For the text-containing cell, return its midpoint in (X, Y) coordinate format. 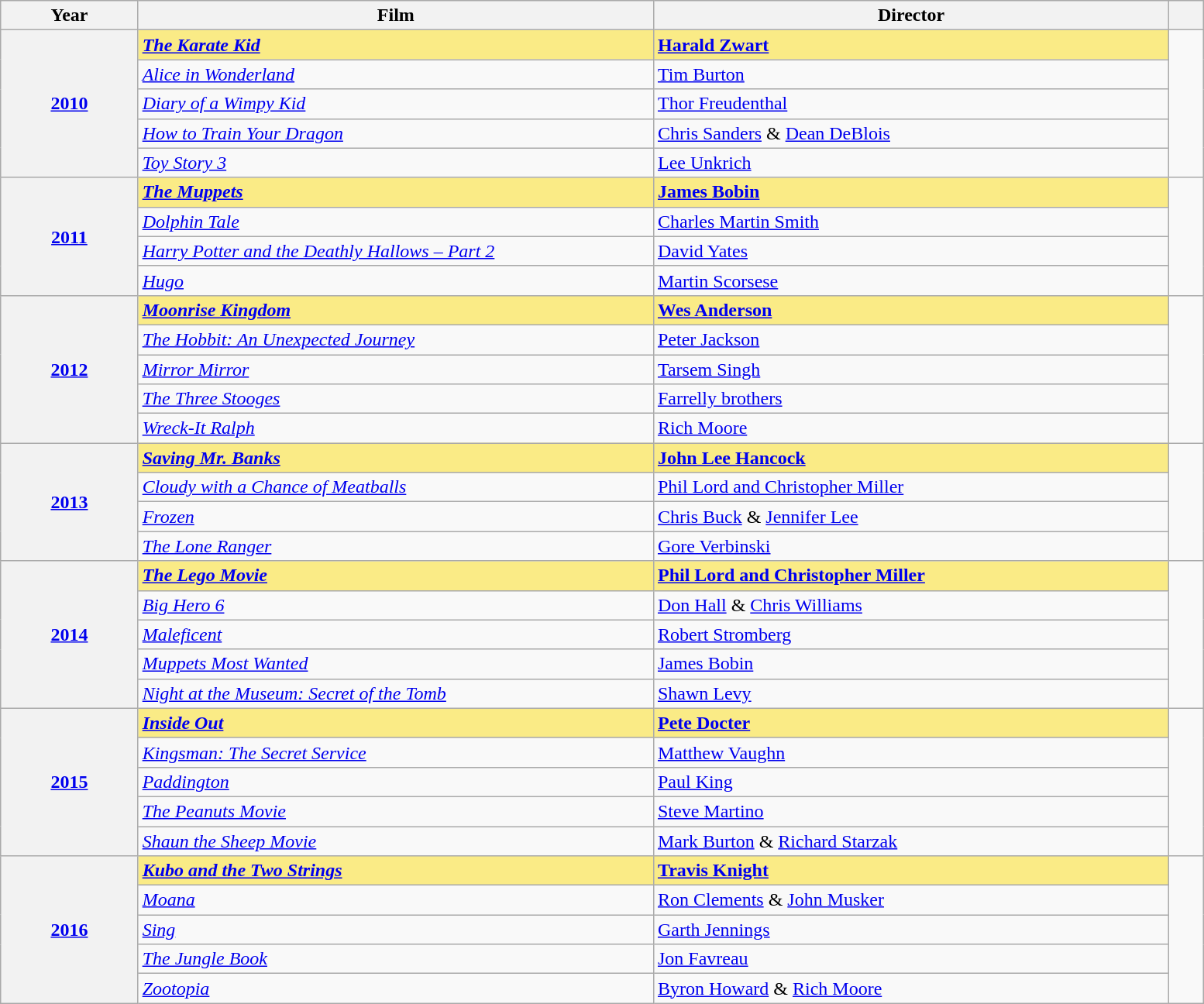
Paul King (911, 782)
Rich Moore (911, 428)
The Jungle Book (395, 959)
Jon Favreau (911, 959)
Chris Buck & Jennifer Lee (911, 517)
Byron Howard & Rich Moore (911, 989)
How to Train Your Dragon (395, 133)
2015 (70, 782)
Ron Clements & John Musker (911, 900)
Steve Martino (911, 811)
Peter Jackson (911, 339)
Year (70, 15)
Gore Verbinski (911, 546)
Shaun the Sheep Movie (395, 841)
Mirror Mirror (395, 370)
John Lee Hancock (911, 458)
2012 (70, 369)
Don Hall & Chris Williams (911, 605)
2010 (70, 104)
Charles Martin Smith (911, 222)
Maleficent (395, 634)
Robert Stromberg (911, 634)
Dolphin Tale (395, 222)
David Yates (911, 251)
Frozen (395, 517)
Kingsman: The Secret Service (395, 752)
Sing (395, 930)
The Peanuts Movie (395, 811)
The Karate Kid (395, 45)
Harry Potter and the Deathly Hallows – Part 2 (395, 251)
The Muppets (395, 192)
The Lego Movie (395, 576)
The Three Stooges (395, 399)
Harald Zwart (911, 45)
Director (911, 15)
Pete Docter (911, 723)
Big Hero 6 (395, 605)
Matthew Vaughn (911, 752)
Film (395, 15)
Lee Unkrich (911, 163)
Thor Freudenthal (911, 104)
Diary of a Wimpy Kid (395, 104)
Night at the Museum: Secret of the Tomb (395, 693)
Saving Mr. Banks (395, 458)
Chris Sanders & Dean DeBlois (911, 133)
Martin Scorsese (911, 280)
Alice in Wonderland (395, 74)
Kubo and the Two Strings (395, 871)
Inside Out (395, 723)
Paddington (395, 782)
Hugo (395, 280)
Moana (395, 900)
Wes Anderson (911, 310)
The Hobbit: An Unexpected Journey (395, 339)
The Lone Ranger (395, 546)
2014 (70, 634)
Garth Jennings (911, 930)
2011 (70, 236)
Zootopia (395, 989)
Muppets Most Wanted (395, 664)
Wreck-It Ralph (395, 428)
Farrelly brothers (911, 399)
Shawn Levy (911, 693)
Cloudy with a Chance of Meatballs (395, 487)
2016 (70, 930)
Moonrise Kingdom (395, 310)
Tim Burton (911, 74)
2013 (70, 502)
Tarsem Singh (911, 370)
Travis Knight (911, 871)
Toy Story 3 (395, 163)
Mark Burton & Richard Starzak (911, 841)
